Determine the [x, y] coordinate at the center of the cell enclosing the given text.  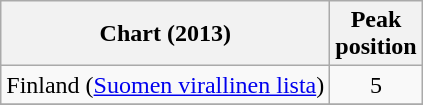
5 [376, 85]
Chart (2013) [166, 34]
Peakposition [376, 34]
Finland (Suomen virallinen lista) [166, 85]
